Extract the (X, Y) coordinate from the center of the cell holding the provided text.  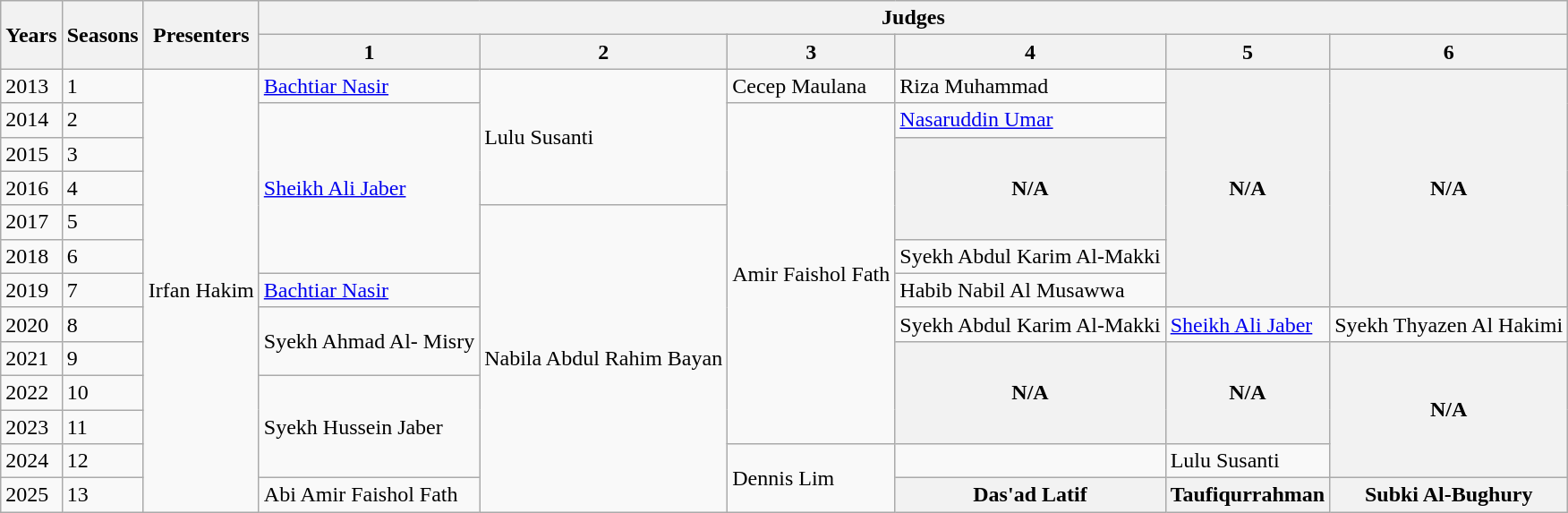
Presenters (200, 35)
2016 (31, 188)
Syekh Ahmad Al- Misry (369, 341)
9 (102, 358)
2015 (31, 154)
Nabila Abdul Rahim Bayan (603, 358)
2022 (31, 392)
Riza Muhammad (1030, 86)
2024 (31, 461)
8 (102, 324)
Years (31, 35)
Syekh Thyazen Al Hakimi (1449, 324)
13 (102, 495)
2017 (31, 222)
11 (102, 427)
2021 (31, 358)
7 (102, 290)
Amir Faishol Fath (811, 274)
Subki Al-Bughury (1449, 495)
2019 (31, 290)
12 (102, 461)
Abi Amir Faishol Fath (369, 495)
2023 (31, 427)
Judges (913, 18)
Das'ad Latif (1030, 495)
2014 (31, 120)
2020 (31, 324)
Seasons (102, 35)
Nasaruddin Umar (1030, 120)
10 (102, 392)
Dennis Lim (811, 478)
Habib Nabil Al Musawwa (1030, 290)
2025 (31, 495)
Irfan Hakim (200, 290)
Taufiqurrahman (1248, 495)
Syekh Hussein Jaber (369, 426)
2018 (31, 256)
2013 (31, 86)
Cecep Maulana (811, 86)
